Extract the [x, y] coordinate from the center of the cell holding the provided text.  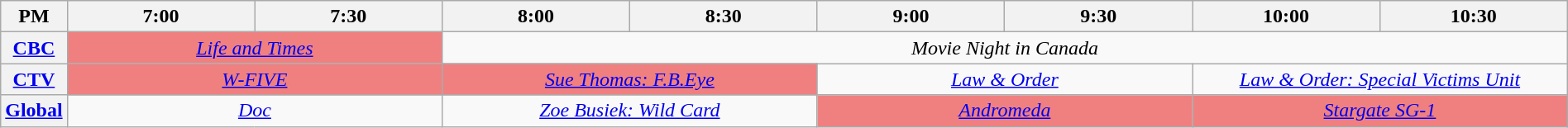
Movie Night in Canada [1006, 48]
W-FIVE [255, 79]
CTV [34, 79]
Sue Thomas: F.B.Eye [630, 79]
Global [34, 111]
Law & Order: Special Victims Unit [1380, 79]
8:00 [536, 17]
Stargate SG-1 [1380, 111]
9:00 [911, 17]
7:30 [349, 17]
10:30 [1474, 17]
9:30 [1098, 17]
CBC [34, 48]
Zoe Busiek: Wild Card [630, 111]
8:30 [723, 17]
10:00 [1287, 17]
7:00 [160, 17]
PM [34, 17]
Andromeda [1005, 111]
Life and Times [255, 48]
Doc [255, 111]
Law & Order [1005, 79]
